Search for the cell housing the specified text and yield its [X, Y] center coordinate. 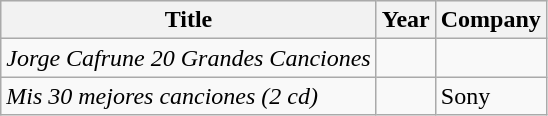
Year [406, 20]
Title [188, 20]
Mis 30 mejores canciones (2 cd) [188, 96]
Company [490, 20]
Jorge Cafrune 20 Grandes Canciones [188, 58]
Sony [490, 96]
